Determine the (X, Y) coordinate at the center of the cell enclosing the given text.  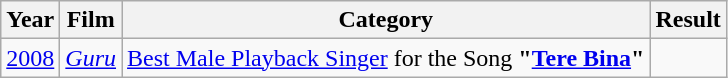
Category (386, 20)
2008 (30, 58)
Guru (91, 58)
Best Male Playback Singer for the Song "Tere Bina" (386, 58)
Year (30, 20)
Film (91, 20)
Result (688, 20)
